Provide the [x, y] coordinate of the cell's center where the given text is located.  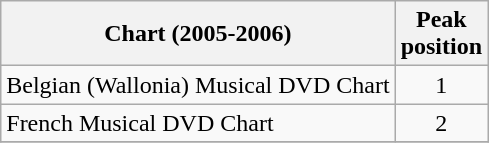
1 [441, 85]
French Musical DVD Chart [198, 123]
2 [441, 123]
Belgian (Wallonia) Musical DVD Chart [198, 85]
Peakposition [441, 34]
Chart (2005-2006) [198, 34]
